Determine the [X, Y] coordinate at the center of the cell enclosing the given text.  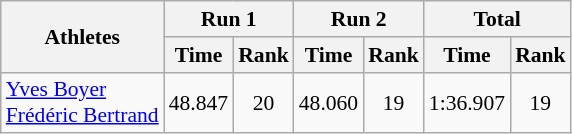
20 [264, 102]
Athletes [82, 36]
Total [498, 19]
48.847 [198, 102]
48.060 [328, 102]
Run 1 [229, 19]
1:36.907 [467, 102]
Run 2 [359, 19]
Yves BoyerFrédéric Bertrand [82, 102]
